Identify which cell holds the provided text, then report its [x, y] central coordinate. 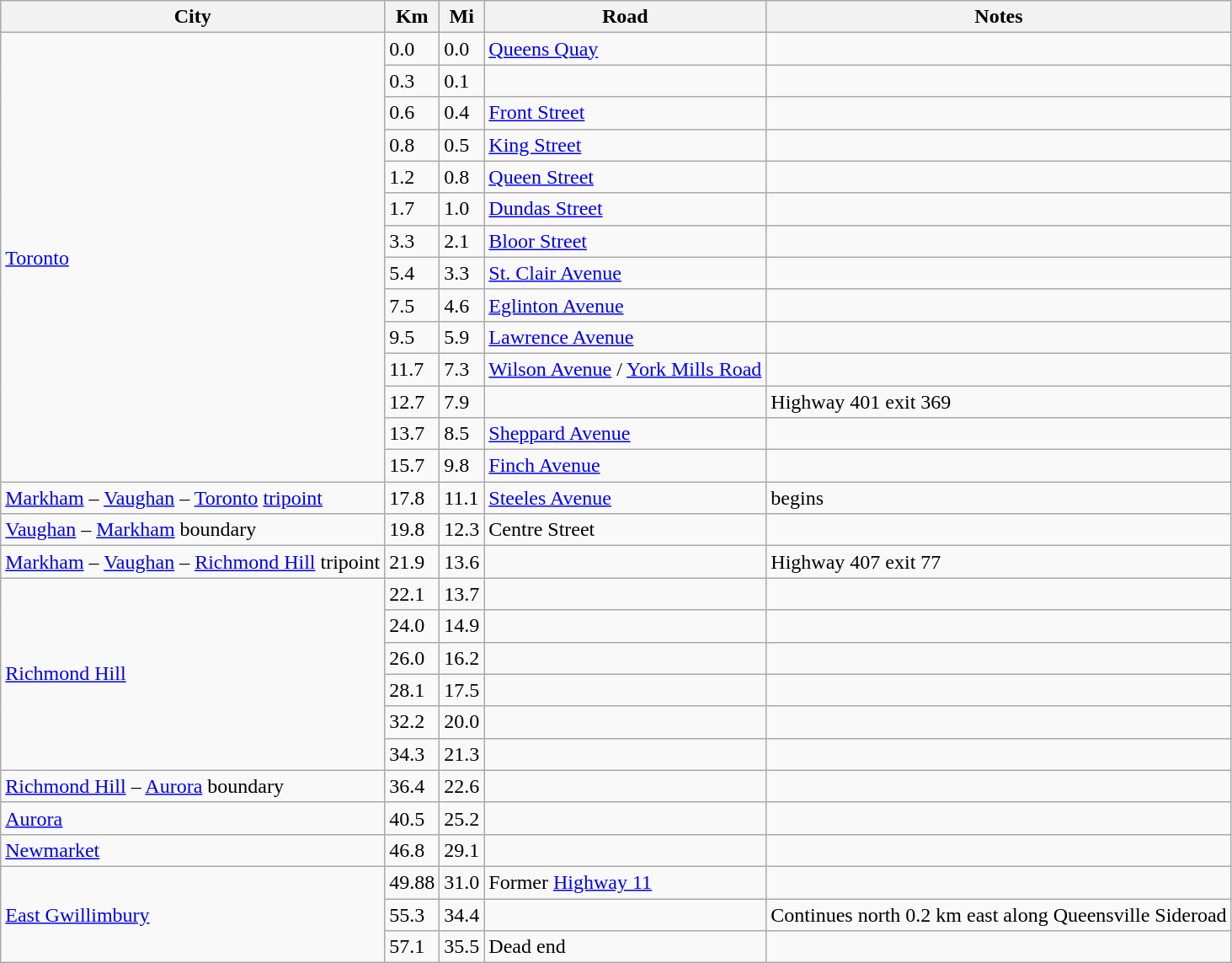
Notes [999, 17]
12.3 [461, 530]
7.3 [461, 369]
Mi [461, 17]
32.2 [413, 722]
Highway 401 exit 369 [999, 402]
13.6 [461, 562]
Markham – Vaughan – Toronto tripoint [193, 498]
Centre Street [625, 530]
2.1 [461, 241]
40.5 [413, 818]
4.6 [461, 305]
20.0 [461, 722]
25.2 [461, 818]
Aurora [193, 818]
7.9 [461, 402]
12.7 [413, 402]
Sheppard Avenue [625, 434]
Dundas Street [625, 209]
22.6 [461, 786]
34.3 [413, 754]
City [193, 17]
9.8 [461, 466]
11.7 [413, 369]
1.7 [413, 209]
36.4 [413, 786]
26.0 [413, 658]
1.2 [413, 177]
29.1 [461, 850]
14.9 [461, 626]
0.3 [413, 81]
0.5 [461, 145]
Continues north 0.2 km east along Queensville Sideroad [999, 914]
Queen Street [625, 177]
Bloor Street [625, 241]
Eglinton Avenue [625, 305]
28.1 [413, 690]
5.9 [461, 337]
0.4 [461, 113]
Vaughan – Markham boundary [193, 530]
24.0 [413, 626]
Markham – Vaughan – Richmond Hill tripoint [193, 562]
15.7 [413, 466]
1.0 [461, 209]
17.5 [461, 690]
57.1 [413, 947]
East Gwillimbury [193, 914]
St. Clair Avenue [625, 273]
19.8 [413, 530]
Steeles Avenue [625, 498]
Road [625, 17]
17.8 [413, 498]
49.88 [413, 882]
Richmond Hill – Aurora boundary [193, 786]
0.6 [413, 113]
21.3 [461, 754]
34.4 [461, 914]
Finch Avenue [625, 466]
46.8 [413, 850]
0.1 [461, 81]
Queens Quay [625, 49]
Newmarket [193, 850]
Highway 407 exit 77 [999, 562]
21.9 [413, 562]
22.1 [413, 594]
Toronto [193, 258]
King Street [625, 145]
7.5 [413, 305]
55.3 [413, 914]
Richmond Hill [193, 674]
11.1 [461, 498]
Lawrence Avenue [625, 337]
31.0 [461, 882]
Former Highway 11 [625, 882]
Front Street [625, 113]
9.5 [413, 337]
35.5 [461, 947]
8.5 [461, 434]
16.2 [461, 658]
Km [413, 17]
begins [999, 498]
Wilson Avenue / York Mills Road [625, 369]
5.4 [413, 273]
Dead end [625, 947]
